Output the [x, y] coordinate of the center of the cell containing the given text.  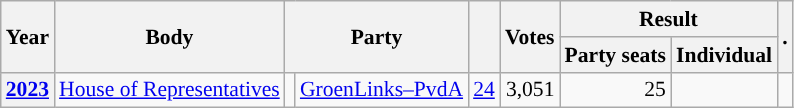
Votes [530, 36]
Result [669, 19]
25 [616, 90]
Body [170, 36]
Individual [724, 55]
24 [484, 90]
. [785, 36]
2023 [28, 90]
3,051 [530, 90]
Party [376, 36]
House of Representatives [170, 90]
Party seats [616, 55]
GroenLinks–PvdA [382, 90]
Year [28, 36]
